Extract the (X, Y) coordinate from the center of the cell holding the provided text.  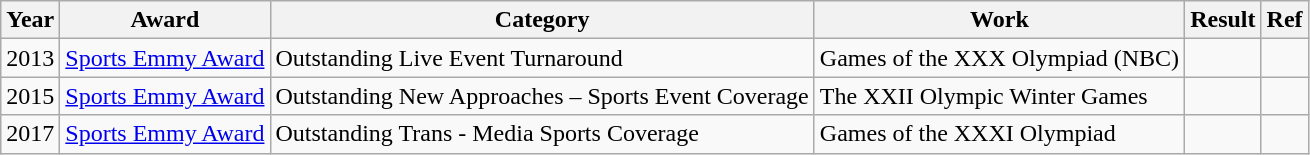
The XXII Olympic Winter Games (999, 96)
2017 (30, 134)
Games of the XXX Olympiad (NBC) (999, 58)
Category (542, 20)
Year (30, 20)
Outstanding New Approaches – Sports Event Coverage (542, 96)
Award (165, 20)
Work (999, 20)
Outstanding Trans - Media Sports Coverage (542, 134)
Ref (1284, 20)
2013 (30, 58)
2015 (30, 96)
Outstanding Live Event Turnaround (542, 58)
Games of the XXXI Olympiad (999, 134)
Result (1223, 20)
